Detect which cell encompasses the target text, then output its [x, y] center coordinate. 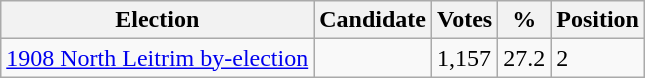
Votes [464, 20]
Position [598, 20]
Election [158, 20]
% [524, 20]
27.2 [524, 58]
2 [598, 58]
Candidate [373, 20]
1,157 [464, 58]
1908 North Leitrim by-election [158, 58]
